Detect which cell encompasses the target text, then output its [X, Y] center coordinate. 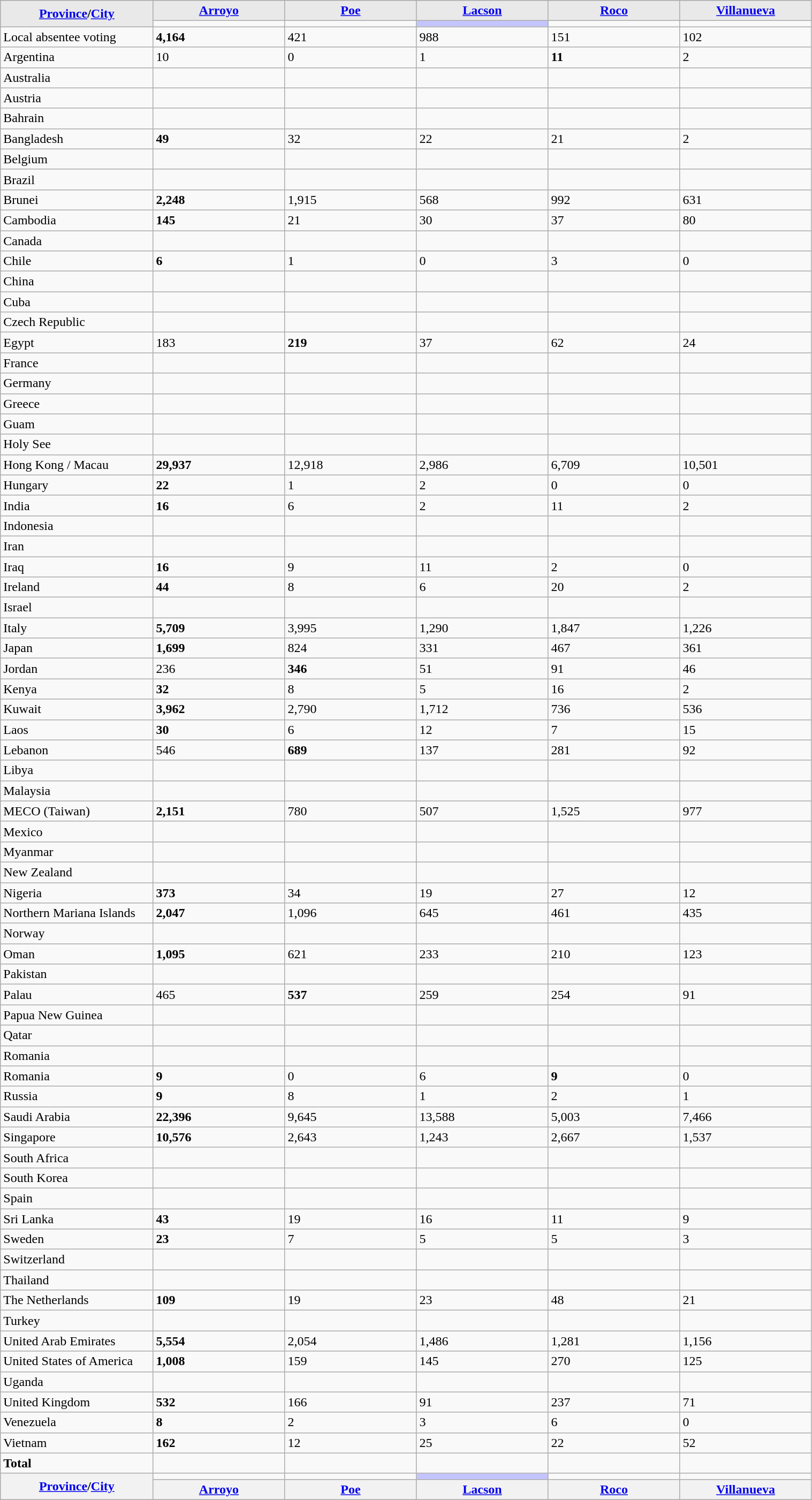
Venezuela [77, 1422]
109 [219, 1300]
1,486 [482, 1341]
532 [219, 1402]
123 [746, 954]
1,095 [219, 954]
1,915 [351, 200]
780 [351, 811]
461 [614, 913]
536 [746, 709]
Norway [77, 934]
2,054 [351, 1341]
South Africa [77, 1157]
Uganda [77, 1382]
7,466 [746, 1117]
3,962 [219, 709]
27 [614, 892]
43 [219, 1219]
Bahrain [77, 118]
373 [219, 892]
Nigeria [77, 892]
Hungary [77, 485]
Brazil [77, 179]
736 [614, 709]
621 [351, 954]
80 [746, 220]
46 [746, 669]
3,995 [351, 628]
Kuwait [77, 709]
92 [746, 750]
Laos [77, 730]
2,667 [614, 1137]
Argentina [77, 57]
South Korea [77, 1178]
166 [351, 1402]
2,790 [351, 709]
Mexico [77, 831]
270 [614, 1361]
Belgium [77, 159]
Turkey [77, 1321]
China [77, 282]
10,576 [219, 1137]
Hong Kong / Macau [77, 465]
125 [746, 1361]
2,151 [219, 811]
Czech Republic [77, 322]
Canada [77, 240]
689 [351, 750]
Lebanon [77, 750]
Switzerland [77, 1260]
Jordan [77, 669]
Vietnam [77, 1443]
Sweden [77, 1239]
India [77, 505]
1,712 [482, 709]
331 [482, 648]
1,096 [351, 913]
United Kingdom [77, 1402]
421 [351, 37]
MECO (Taiwan) [77, 811]
20 [614, 587]
5,554 [219, 1341]
1,156 [746, 1341]
467 [614, 648]
Indonesia [77, 526]
183 [219, 343]
568 [482, 200]
2,986 [482, 465]
24 [746, 343]
102 [746, 37]
1,525 [614, 811]
Israel [77, 608]
361 [746, 648]
Guam [77, 424]
507 [482, 811]
Palau [77, 995]
71 [746, 1402]
52 [746, 1443]
281 [614, 750]
Russia [77, 1096]
51 [482, 669]
259 [482, 995]
62 [614, 343]
Ireland [77, 587]
546 [219, 750]
137 [482, 750]
6,709 [614, 465]
1,281 [614, 1341]
631 [746, 200]
Cambodia [77, 220]
254 [614, 995]
233 [482, 954]
1,008 [219, 1361]
The Netherlands [77, 1300]
977 [746, 811]
Oman [77, 954]
Saudi Arabia [77, 1117]
465 [219, 995]
Egypt [77, 343]
346 [351, 669]
Qatar [77, 1035]
1,226 [746, 628]
219 [351, 343]
Bangladesh [77, 139]
13,588 [482, 1117]
992 [614, 200]
Total [77, 1463]
Greece [77, 404]
49 [219, 139]
Myanmar [77, 852]
Japan [77, 648]
Sri Lanka [77, 1219]
United Arab Emirates [77, 1341]
162 [219, 1443]
Local absentee voting [77, 37]
France [77, 363]
34 [351, 892]
Pakistan [77, 974]
Germany [77, 383]
236 [219, 669]
Chile [77, 261]
Northern Mariana Islands [77, 913]
Kenya [77, 689]
Brunei [77, 200]
44 [219, 587]
Libya [77, 770]
Thailand [77, 1280]
1,847 [614, 628]
988 [482, 37]
15 [746, 730]
12,918 [351, 465]
Papua New Guinea [77, 1015]
10,501 [746, 465]
159 [351, 1361]
Australia [77, 78]
210 [614, 954]
Cuba [77, 302]
Austria [77, 98]
2,248 [219, 200]
237 [614, 1402]
5,709 [219, 628]
Holy See [77, 444]
Italy [77, 628]
537 [351, 995]
United States of America [77, 1361]
New Zealand [77, 872]
151 [614, 37]
48 [614, 1300]
Malaysia [77, 791]
1,290 [482, 628]
1,243 [482, 1137]
435 [746, 913]
2,047 [219, 913]
29,937 [219, 465]
Iran [77, 546]
Singapore [77, 1137]
Spain [77, 1198]
1,699 [219, 648]
645 [482, 913]
824 [351, 648]
2,643 [351, 1137]
4,164 [219, 37]
5,003 [614, 1117]
22,396 [219, 1117]
9,645 [351, 1117]
25 [482, 1443]
1,537 [746, 1137]
Iraq [77, 567]
10 [219, 57]
